Identify which cell holds the provided text, then report its [x, y] central coordinate. 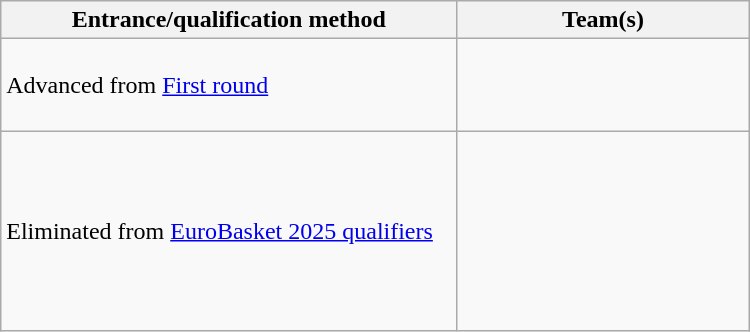
Team(s) [604, 20]
Advanced from First round [229, 85]
Eliminated from EuroBasket 2025 qualifiers [229, 231]
Entrance/qualification method [229, 20]
